Detect which cell encompasses the target text, then output its (x, y) center coordinate. 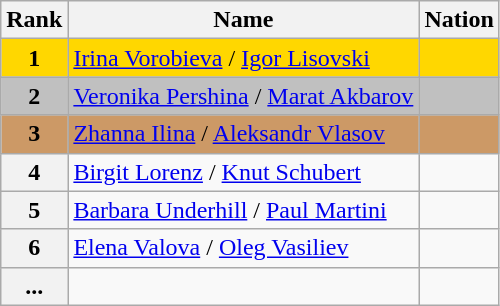
5 (34, 210)
Nation (459, 20)
6 (34, 248)
Birgit Lorenz / Knut Schubert (244, 172)
Veronika Pershina / Marat Akbarov (244, 96)
3 (34, 134)
2 (34, 96)
1 (34, 58)
Zhanna Ilina / Aleksandr Vlasov (244, 134)
Name (244, 20)
... (34, 286)
4 (34, 172)
Irina Vorobieva / Igor Lisovski (244, 58)
Elena Valova / Oleg Vasiliev (244, 248)
Barbara Underhill / Paul Martini (244, 210)
Rank (34, 20)
